Pinpoint the cell where the given text exists, returning its [X, Y] midpoint coordinate. 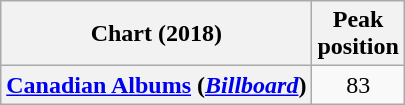
Chart (2018) [156, 34]
Canadian Albums (Billboard) [156, 85]
83 [358, 85]
Peakposition [358, 34]
